Scan for the cell matching the given text and deliver its (x, y) coordinate at center. 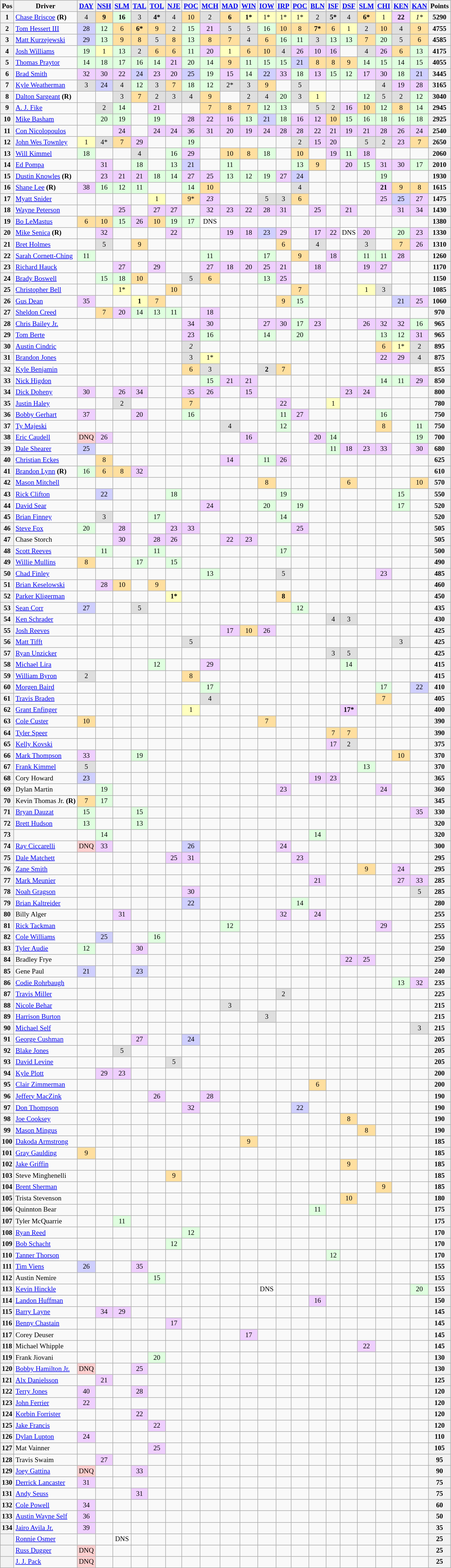
David Sear (46, 506)
DSF (349, 6)
Eric Caudell (46, 438)
240 (440, 971)
129 (7, 1471)
Tim Viens (46, 1267)
Morgen Baird (46, 687)
133 (7, 1517)
Steve Fox (46, 528)
Austin Nemire (46, 1278)
J. J. Pack (46, 1562)
17* (349, 710)
680 (440, 449)
Mat Vainner (46, 1448)
Michael Self (46, 1028)
89 (7, 1017)
895 (440, 347)
1430 (440, 210)
4585 (440, 40)
Ryan Reed (46, 1233)
Gene Paul (46, 971)
TOL (157, 6)
Ed Pompa (46, 165)
Tyler Speer (46, 733)
Will Kimmel (46, 154)
Don Thompson (46, 1108)
Cole Custer (46, 722)
1060 (440, 301)
Matt Tifft (46, 642)
Dale Shearer (46, 449)
Kelly Kovski (46, 744)
345 (440, 801)
Alx Danielsson (46, 1380)
Gus Dean (46, 301)
3445 (440, 74)
Zane Smith (46, 869)
114 (7, 1301)
235 (440, 983)
92 (7, 1051)
NSH (104, 6)
Travis Miller (46, 994)
Wayne Peterson (46, 210)
1615 (440, 188)
80 (7, 915)
Brian Keselowski (46, 585)
Codie Rohrbaugh (46, 983)
Brady Boswell (46, 279)
52 (7, 597)
435 (440, 608)
84 (7, 960)
Sarah Cornett-Ching (46, 256)
Michael Whipple (46, 1346)
Scott Reeves (46, 551)
Pos (7, 6)
Con Nicolopoulos (46, 131)
2* (230, 85)
3165 (440, 85)
1930 (440, 176)
55 (7, 631)
99 (7, 1130)
Cole Powell (46, 1505)
Austin Wayne Self (46, 1517)
George Cushman (46, 1040)
Points (440, 6)
87 (7, 994)
102 (7, 1165)
126 (7, 1437)
127 (7, 1448)
MCH (210, 6)
7* (317, 29)
86 (7, 983)
Brandon Jones (46, 358)
74 (7, 846)
77 (7, 881)
Willie Mullins (46, 563)
Blake Jones (46, 1051)
Jake Griffin (46, 1165)
1475 (440, 199)
115 (7, 1312)
1330 (440, 233)
Sheldon Creed (46, 313)
375 (440, 744)
70 (7, 801)
Mason Mingus (46, 1130)
Jairo Avila Jr. (46, 1528)
Driver (46, 6)
410 (440, 687)
625 (440, 460)
69 (7, 790)
TAL (139, 6)
Kevin Hinckle (46, 1289)
98 (7, 1119)
Bryan Dauzat (46, 812)
430 (440, 619)
John Ferrier (46, 1403)
Kevin Thomas Jr. (R) (46, 801)
Brian Finney (46, 517)
128 (7, 1460)
570 (440, 483)
Bret Holmes (46, 244)
300 (440, 846)
Bobby Hamilton Jr. (46, 1369)
53 (7, 608)
108 (7, 1233)
Josh Reeves (46, 631)
51 (7, 585)
122 (7, 1392)
Josh Williams (46, 51)
2945 (440, 108)
97 (7, 1108)
330 (440, 812)
CHI (383, 6)
Mike Senica (R) (46, 233)
1170 (440, 267)
4755 (440, 29)
1150 (440, 279)
Travis Braden (46, 699)
Jeffery MacZink (46, 1096)
103 (7, 1176)
4055 (440, 63)
Dakoda Armstrong (46, 1142)
94 (7, 1074)
WIN (249, 6)
Kyle Weatherman (46, 85)
Brandon Lynn (R) (46, 472)
79 (7, 903)
Austin Cindric (46, 347)
104 (7, 1187)
460 (440, 585)
Christian Eckes (46, 460)
41 (7, 472)
800 (440, 392)
Bobby Gerhart (46, 415)
44 (7, 506)
47 (7, 540)
56 (7, 642)
67 (7, 767)
Gray Gaulding (46, 1153)
9* (191, 199)
Kyle Benjamin (46, 369)
Bo LeMastus (46, 222)
131 (7, 1494)
180 (440, 1199)
150 (440, 1301)
72 (7, 824)
Chris Bailey Jr. (46, 324)
91 (7, 1040)
Richard Hauck (46, 267)
49 (7, 563)
1380 (440, 222)
83 (7, 949)
NJE (174, 6)
365 (440, 778)
73 (7, 835)
Joey Gattina (46, 1471)
85 (7, 971)
Matt Kurzejewski (46, 40)
2925 (440, 120)
Tom Berte (46, 335)
Bradley Frye (46, 960)
Shane Lee (R) (46, 188)
360 (440, 790)
2060 (440, 154)
Grant Enfinger (46, 710)
Ty Majeski (46, 426)
DAY (86, 6)
2010 (440, 165)
Bob Schacht (46, 1244)
855 (440, 369)
43 (7, 494)
Dalton Sargeant (R) (46, 97)
Derrick Lancaster (46, 1483)
400 (440, 710)
Kyle Plott (46, 1074)
71 (7, 812)
2540 (440, 131)
123 (7, 1403)
KAN (419, 6)
Korbin Forrister (46, 1414)
Tanner Thorson (46, 1255)
Brian Kaltreider (46, 903)
Parker Kligerman (46, 597)
280 (440, 903)
5290 (440, 17)
225 (440, 994)
4175 (440, 51)
Rick Clifton (46, 494)
Ken Schrader (46, 619)
5* (333, 17)
68 (7, 778)
Mark Thompson (46, 756)
124 (7, 1414)
John Wes Townley (46, 142)
93 (7, 1062)
118 (7, 1346)
107 (7, 1221)
Dustin Knowles (R) (46, 176)
780 (440, 403)
Benny Chastain (46, 1324)
58 (7, 665)
450 (440, 597)
109 (7, 1244)
Tyler McQuarrie (46, 1221)
96 (7, 1096)
48 (7, 551)
500 (440, 551)
Rick Tackman (46, 926)
550 (440, 494)
Frank Jiovani (46, 1358)
IRP (283, 6)
610 (440, 472)
Joe Cooksey (46, 1119)
Russ Dugger (46, 1551)
850 (440, 381)
Trista Stevenson (46, 1199)
59 (7, 676)
54 (7, 619)
Dick Doheny (46, 392)
Corey Deuser (46, 1335)
112 (7, 1278)
3040 (440, 97)
Steve Minghenelli (46, 1176)
64 (7, 733)
Dale Matchett (46, 858)
Mason Mitchell (46, 483)
78 (7, 892)
MAD (230, 6)
42 (7, 483)
Barry Layne (46, 1312)
66 (7, 756)
45 (7, 517)
ISF (333, 6)
76 (7, 869)
BLN (317, 6)
100 (7, 1142)
Brent Sherman (46, 1187)
A. J. Fike (46, 108)
1085 (440, 290)
119 (7, 1358)
Tom Hessert III (46, 29)
Billy Alger (46, 915)
Michael Lira (46, 665)
Brad Smith (46, 74)
81 (7, 926)
117 (7, 1335)
490 (440, 563)
57 (7, 653)
IOW (266, 6)
405 (440, 699)
Travis Swaim (46, 1460)
Noah Gragson (46, 892)
Christopher Bell (46, 290)
132 (7, 1505)
Cory Howard (46, 778)
Cole Williams (46, 937)
Brett Hudson (46, 824)
1310 (440, 244)
970 (440, 313)
Chase Storch (46, 540)
63 (7, 722)
485 (440, 574)
Mark Meunier (46, 881)
61 (7, 699)
875 (440, 358)
Landon Huffman (46, 1301)
62 (7, 710)
116 (7, 1324)
Ryan Unzicker (46, 653)
Ronnie Osmer (46, 1539)
106 (7, 1210)
Ray Ciccarelli (46, 846)
Chase Briscoe (R) (46, 17)
65 (7, 744)
Frank Kimmel (46, 767)
101 (7, 1153)
2650 (440, 142)
Jake Francis (46, 1426)
William Byron (46, 676)
Sean Corr (46, 608)
111 (7, 1267)
Mike Basham (46, 120)
Thomas Praytor (46, 63)
Nick Higdon (46, 381)
Harrison Burton (46, 1017)
Quinnton Bear (46, 1210)
88 (7, 1005)
700 (440, 438)
Dylan Martin (46, 790)
Justin Haley (46, 403)
Nicole Behar (46, 1005)
Andy Seuss (46, 1494)
113 (7, 1289)
82 (7, 937)
1260 (440, 256)
Myatt Snider (46, 199)
Dylan Lupton (46, 1437)
46 (7, 528)
KEN (401, 6)
David Levine (46, 1062)
Chad Finley (46, 574)
134 (7, 1528)
Terry Jones (46, 1392)
121 (7, 1380)
Clair Zimmerman (46, 1085)
Tyler Audie (46, 949)
